Scan for the cell matching the given text and deliver its [x, y] coordinate at center. 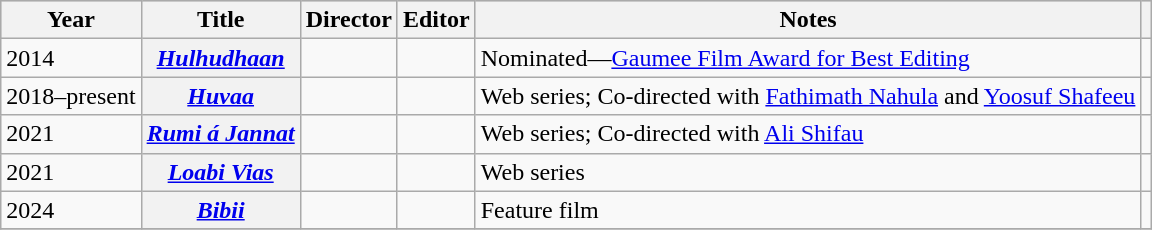
Web series; Co-directed with Ali Shifau [808, 134]
Editor [436, 20]
Director [348, 20]
Nominated—Gaumee Film Award for Best Editing [808, 58]
Rumi á Jannat [220, 134]
2024 [71, 210]
Web series; Co-directed with Fathimath Nahula and Yoosuf Shafeeu [808, 96]
Bibii [220, 210]
Title [220, 20]
Huvaa [220, 96]
Feature film [808, 210]
Loabi Vias [220, 172]
Notes [808, 20]
Web series [808, 172]
Year [71, 20]
2014 [71, 58]
Hulhudhaan [220, 58]
2018–present [71, 96]
